Pinpoint the cell where the given text exists, returning its [X, Y] midpoint coordinate. 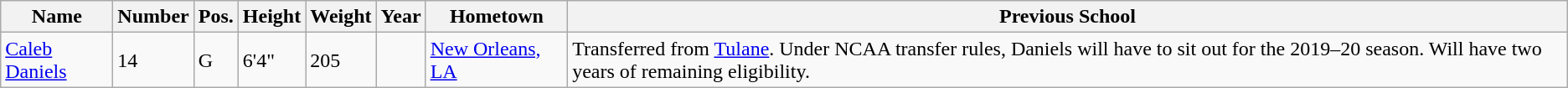
Height [271, 17]
Year [400, 17]
Caleb Daniels [57, 60]
Previous School [1068, 17]
G [216, 60]
205 [341, 60]
New Orleans, LA [497, 60]
Hometown [497, 17]
6'4" [271, 60]
Pos. [216, 17]
Name [57, 17]
Number [153, 17]
14 [153, 60]
Weight [341, 17]
